For the text-containing cell, return its midpoint in (x, y) coordinate format. 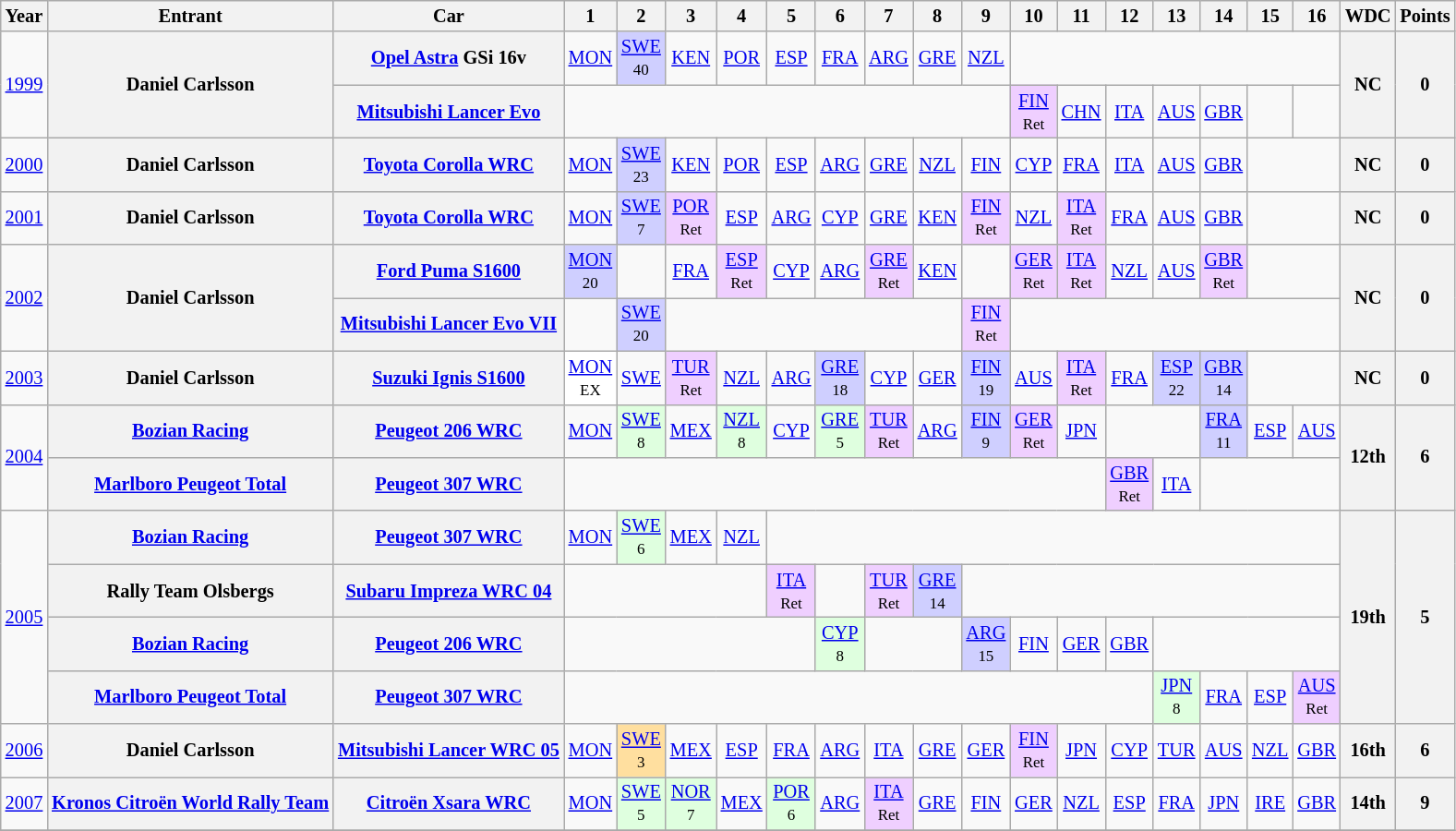
2001 (24, 218)
NOR7 (691, 803)
16th (1368, 751)
FIN9 (986, 431)
13 (1176, 16)
2004 (24, 458)
3 (691, 16)
16 (1317, 16)
GRE18 (840, 378)
SWE (641, 378)
Suzuki Ignis S1600 (449, 378)
MONEX (591, 378)
MON20 (591, 271)
SWE20 (641, 324)
PORRet (691, 218)
2000 (24, 164)
2002 (24, 297)
15 (1270, 16)
10 (1033, 16)
FRA11 (1223, 431)
AUSRet (1317, 697)
2003 (24, 378)
WDC (1368, 16)
Entrant (190, 16)
SWE3 (641, 751)
12th (1368, 458)
SWE23 (641, 164)
TUR (1176, 751)
14 (1223, 16)
Car (449, 16)
Mitsubishi Lancer Evo (449, 112)
SWE7 (641, 218)
14th (1368, 803)
19th (1368, 617)
1 (591, 16)
ESP22 (1176, 378)
NZL8 (742, 431)
1999 (24, 85)
2006 (24, 751)
Points (1425, 16)
11 (1082, 16)
GRERet (888, 271)
7 (888, 16)
4 (742, 16)
SWE6 (641, 537)
Mitsubishi Lancer WRC 05 (449, 751)
GBR14 (1223, 378)
SWE40 (641, 58)
GRE14 (938, 591)
IRE (1270, 803)
2 (641, 16)
SWE8 (641, 431)
JPN8 (1176, 697)
Subaru Impreza WRC 04 (449, 591)
2005 (24, 617)
Kronos Citroën World Rally Team (190, 803)
SWE5 (641, 803)
GRE5 (840, 431)
Year (24, 16)
ARG15 (986, 644)
CHN (1082, 112)
Ford Puma S1600 (449, 271)
Citroën Xsara WRC (449, 803)
Rally Team Olsbergs (190, 591)
ESPRet (742, 271)
8 (938, 16)
12 (1129, 16)
FIN19 (986, 378)
Mitsubishi Lancer Evo VII (449, 324)
2007 (24, 803)
CYP8 (840, 644)
Opel Astra GSi 16v (449, 58)
POR6 (792, 803)
